Determine the [x, y] coordinate at the center of the cell enclosing the given text.  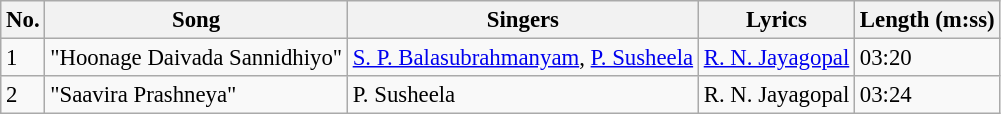
S. P. Balasubrahmanyam, P. Susheela [522, 58]
Song [196, 20]
Singers [522, 20]
Lyrics [776, 20]
2 [23, 95]
"Saavira Prashneya" [196, 95]
No. [23, 20]
Length (m:ss) [928, 20]
"Hoonage Daivada Sannidhiyo" [196, 58]
03:20 [928, 58]
1 [23, 58]
P. Susheela [522, 95]
03:24 [928, 95]
